From the cell containing the given text, extract its center point as (X, Y) coordinate. 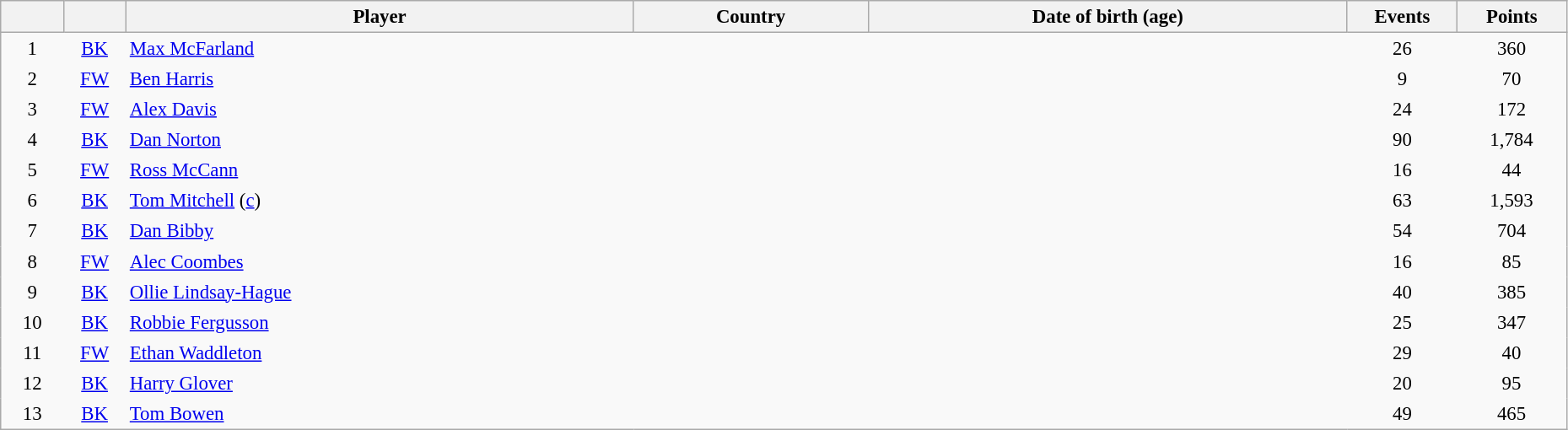
1,593 (1511, 201)
70 (1511, 78)
13 (32, 413)
1 (32, 49)
8 (32, 261)
10 (32, 322)
25 (1402, 322)
1,784 (1511, 140)
49 (1402, 413)
95 (1511, 383)
Ethan Waddleton (380, 352)
44 (1511, 170)
Ben Harris (380, 78)
Player (380, 17)
360 (1511, 49)
Tom Mitchell (c) (380, 201)
26 (1402, 49)
347 (1511, 322)
4 (32, 140)
Alex Davis (380, 109)
54 (1402, 231)
Events (1402, 17)
Date of birth (age) (1107, 17)
Alec Coombes (380, 261)
24 (1402, 109)
465 (1511, 413)
20 (1402, 383)
11 (32, 352)
Dan Norton (380, 140)
90 (1402, 140)
Country (751, 17)
172 (1511, 109)
5 (32, 170)
12 (32, 383)
7 (32, 231)
2 (32, 78)
385 (1511, 292)
Dan Bibby (380, 231)
Harry Glover (380, 383)
Tom Bowen (380, 413)
85 (1511, 261)
3 (32, 109)
63 (1402, 201)
Points (1511, 17)
Ollie Lindsay-Hague (380, 292)
Max McFarland (380, 49)
Ross McCann (380, 170)
6 (32, 201)
29 (1402, 352)
Robbie Fergusson (380, 322)
704 (1511, 231)
